Return the [X, Y] coordinate for the center point of the cell that contains the specified text.  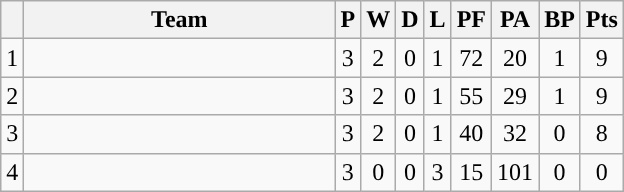
P [348, 20]
Pts [602, 20]
8 [602, 134]
29 [516, 96]
15 [471, 172]
L [438, 20]
W [378, 20]
101 [516, 172]
20 [516, 58]
PF [471, 20]
Team [180, 20]
72 [471, 58]
32 [516, 134]
D [410, 20]
PA [516, 20]
4 [12, 172]
55 [471, 96]
40 [471, 134]
BP [560, 20]
